Capture the cell that displays the provided text and extract its (x, y) central coordinate. 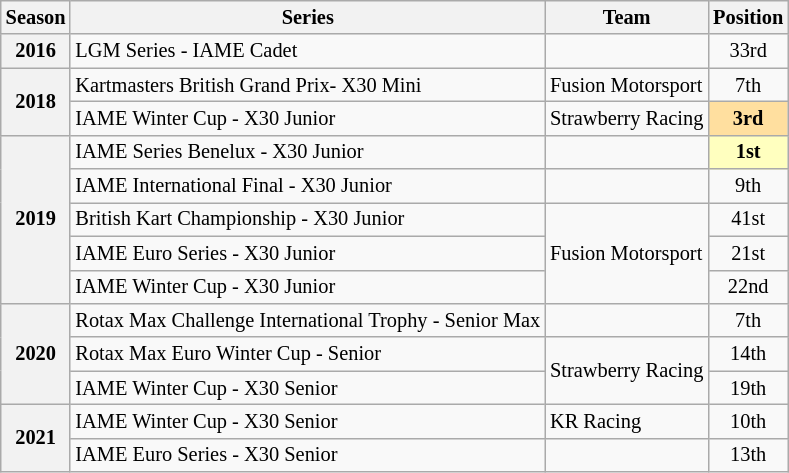
3rd (748, 118)
KR Racing (626, 421)
2018 (36, 102)
2016 (36, 51)
Kartmasters British Grand Prix- X30 Mini (308, 85)
22nd (748, 287)
IAME International Final - X30 Junior (308, 186)
Season (36, 17)
Position (748, 17)
41st (748, 219)
2019 (36, 219)
1st (748, 152)
13th (748, 455)
LGM Series - IAME Cadet (308, 51)
2020 (36, 354)
19th (748, 388)
21st (748, 253)
IAME Euro Series - X30 Senior (308, 455)
33rd (748, 51)
Rotax Max Euro Winter Cup - Senior (308, 354)
Rotax Max Challenge International Trophy - Senior Max (308, 320)
IAME Series Benelux - X30 Junior (308, 152)
British Kart Championship - X30 Junior (308, 219)
9th (748, 186)
Team (626, 17)
14th (748, 354)
10th (748, 421)
Series (308, 17)
IAME Euro Series - X30 Junior (308, 253)
2021 (36, 438)
